Locate the cell with the specified text and output its [x, y] center coordinate. 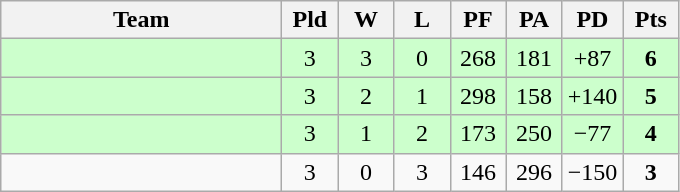
5 [651, 96]
181 [534, 58]
PD [592, 20]
−77 [592, 134]
158 [534, 96]
4 [651, 134]
L [422, 20]
Pld [310, 20]
+140 [592, 96]
296 [534, 172]
Team [142, 20]
173 [478, 134]
268 [478, 58]
PA [534, 20]
W [366, 20]
298 [478, 96]
146 [478, 172]
−150 [592, 172]
+87 [592, 58]
Pts [651, 20]
250 [534, 134]
6 [651, 58]
PF [478, 20]
